Locate the cell with the specified text and output its [X, Y] center coordinate. 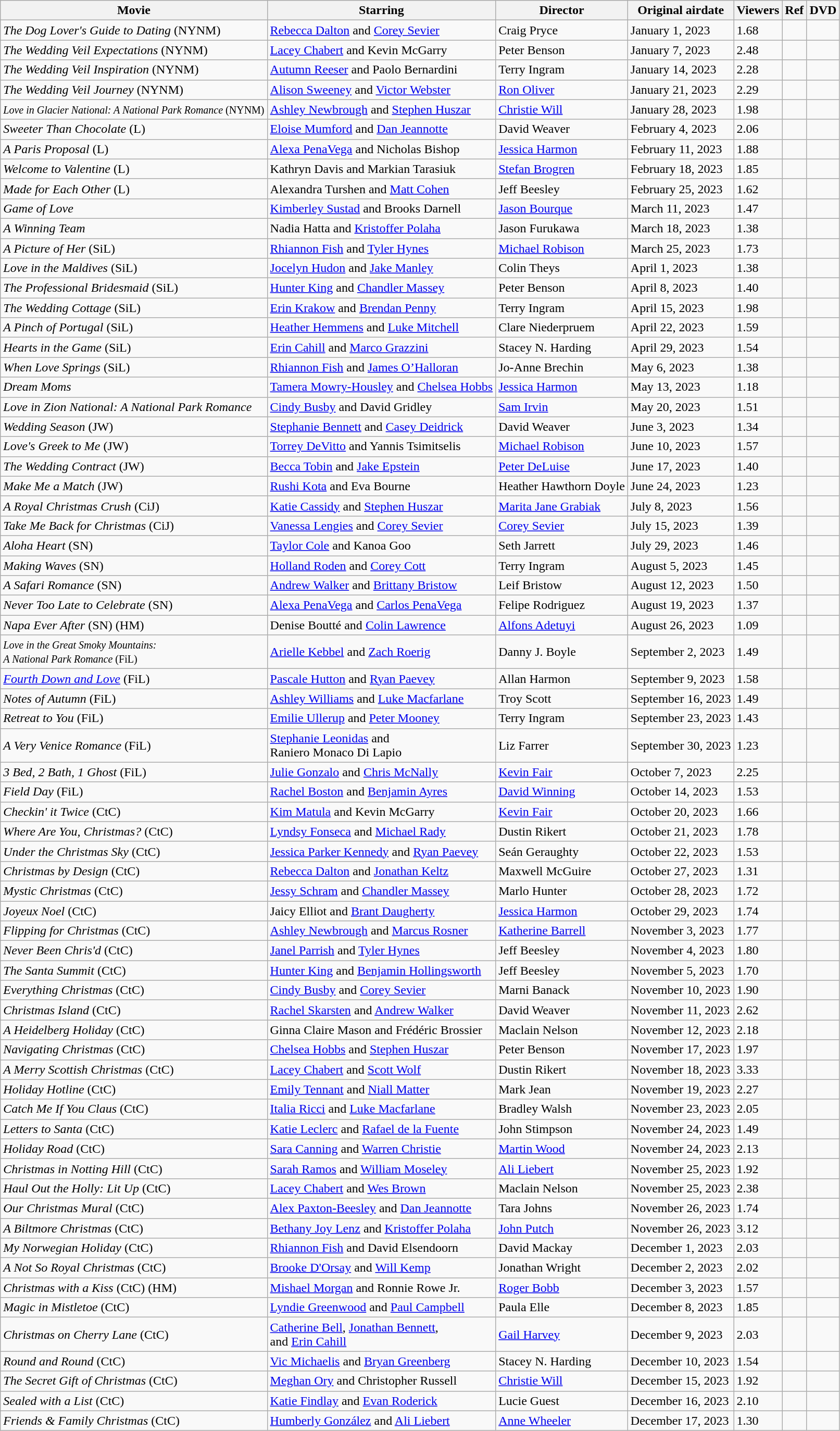
Meghan Ory and Christopher Russell [381, 1381]
June 3, 2023 [681, 427]
August 5, 2023 [681, 565]
Julie Gonzalo and Chris McNally [381, 772]
The Wedding Cottage (SiL) [134, 308]
May 20, 2023 [681, 407]
Kathryn Davis and Markian Tarasiuk [381, 169]
Rebecca Dalton and Jonathan Keltz [381, 871]
Heather Hawthorn Doyle [562, 486]
Director [562, 10]
Cindy Busby and David Gridley [381, 407]
Making Waves (SN) [134, 565]
My Norwegian Holiday (CtC) [134, 1248]
Game of Love [134, 208]
April 22, 2023 [681, 328]
May 13, 2023 [681, 387]
April 29, 2023 [681, 347]
3.33 [758, 1069]
Lacey Chabert and Scott Wolf [381, 1069]
Kimberley Sustad and Brooks Darnell [381, 208]
Under the Christmas Sky (CtC) [134, 851]
Holland Roden and Corey Cott [381, 565]
Tamera Mowry-Housley and Chelsea Hobbs [381, 387]
The Professional Bridesmaid (SiL) [134, 288]
Alexa PenaVega and Nicholas Bishop [381, 149]
September 2, 2023 [681, 652]
1.70 [758, 970]
1.73 [758, 248]
Marita Jane Grabiak [562, 506]
1.37 [758, 605]
Lacey Chabert and Wes Brown [381, 1188]
1.80 [758, 951]
A Very Venice Romance (FiL) [134, 745]
David Mackay [562, 1248]
Round and Round (CtC) [134, 1361]
Lucie Guest [562, 1401]
Liz Farrer [562, 745]
A Royal Christmas Crush (CiJ) [134, 506]
July 15, 2023 [681, 526]
1.46 [758, 545]
Marlo Hunter [562, 891]
1.97 [758, 1050]
Janel Parrish and Tyler Hynes [381, 951]
Bradley Walsh [562, 1109]
When Love Springs (SiL) [134, 367]
Fourth Down and Love (FiL) [134, 679]
2.13 [758, 1149]
November 5, 2023 [681, 970]
September 23, 2023 [681, 718]
Katie Leclerc and Rafael de la Fuente [381, 1129]
Christmas in Notting Hill (CtC) [134, 1168]
Magic in Mistletoe (CtC) [134, 1308]
1.68 [758, 30]
September 30, 2023 [681, 745]
Peter DeLuise [562, 466]
November 18, 2023 [681, 1069]
David Winning [562, 792]
Our Christmas Mural (CtC) [134, 1208]
December 16, 2023 [681, 1401]
Notes of Autumn (FiL) [134, 699]
Original airdate [681, 10]
Emily Tennant and Niall Matter [381, 1089]
Jason Furukawa [562, 228]
1.34 [758, 427]
Rachel Boston and Benjamin Ayres [381, 792]
Clare Niederpruem [562, 328]
3.12 [758, 1228]
1.45 [758, 565]
Ashley Newbrough and Stephen Huszar [381, 109]
1.58 [758, 679]
March 25, 2023 [681, 248]
Mark Jean [562, 1089]
2.02 [758, 1268]
1.50 [758, 586]
Navigating Christmas (CtC) [134, 1050]
Nadia Hatta and Kristoffer Polaha [381, 228]
The Wedding Veil Journey (NYNM) [134, 90]
Vic Michaelis and Bryan Greenberg [381, 1361]
Mystic Christmas (CtC) [134, 891]
Sam Irvin [562, 407]
Christmas Island (CtC) [134, 1010]
Arielle Kebbel and Zach Roerig [381, 652]
April 8, 2023 [681, 288]
Everything Christmas (CtC) [134, 990]
Andrew Walker and Brittany Bristow [381, 586]
Craig Pryce [562, 30]
Heather Hemmens and Luke Mitchell [381, 328]
Wedding Season (JW) [134, 427]
Colin Theys [562, 268]
2.29 [758, 90]
Jaicy Elliot and Brant Daugherty [381, 911]
Kim Matula and Kevin McGarry [381, 812]
2.48 [758, 50]
February 11, 2023 [681, 149]
Emilie Ullerup and Peter Mooney [381, 718]
The Dog Lover's Guide to Dating (NYNM) [134, 30]
A Pinch of Portugal (SiL) [134, 328]
Sweeter Than Chocolate (L) [134, 129]
Mishael Morgan and Ronnie Rowe Jr. [381, 1288]
2.38 [758, 1188]
1.56 [758, 506]
January 21, 2023 [681, 90]
Holiday Road (CtC) [134, 1149]
2.10 [758, 1401]
Seth Jarrett [562, 545]
Love's Greek to Me (JW) [134, 446]
Gail Harvey [562, 1335]
February 25, 2023 [681, 189]
Napa Ever After (SN) (HM) [134, 625]
Retreat to You (FiL) [134, 718]
The Santa Summit (CtC) [134, 970]
Never Been Chris'd (CtC) [134, 951]
Ali Liebert [562, 1168]
May 6, 2023 [681, 367]
Humberly González and Ali Liebert [381, 1421]
Jason Bourque [562, 208]
Ashley Newbrough and Marcus Rosner [381, 931]
Katherine Barrell [562, 931]
Friends & Family Christmas (CtC) [134, 1421]
Flipping for Christmas (CtC) [134, 931]
Felipe Rodriguez [562, 605]
Hearts in the Game (SiL) [134, 347]
Take Me Back for Christmas (CiJ) [134, 526]
Vanessa Lengies and Corey Sevier [381, 526]
A Biltmore Christmas (CtC) [134, 1228]
November 11, 2023 [681, 1010]
2.28 [758, 70]
December 3, 2023 [681, 1288]
September 16, 2023 [681, 699]
1.09 [758, 625]
Haul Out the Holly: Lit Up (CtC) [134, 1188]
Rebecca Dalton and Corey Sevier [381, 30]
A Merry Scottish Christmas (CtC) [134, 1069]
John Putch [562, 1228]
Aloha Heart (SN) [134, 545]
Welcome to Valentine (L) [134, 169]
Letters to Santa (CtC) [134, 1129]
July 8, 2023 [681, 506]
July 29, 2023 [681, 545]
Dream Moms [134, 387]
February 4, 2023 [681, 129]
Sealed with a List (CtC) [134, 1401]
Rhiannon Fish and James O’Halloran [381, 367]
November 17, 2023 [681, 1050]
1.18 [758, 387]
Stephanie Leonidas and Raniero Monaco Di Lapio [381, 745]
A Not So Royal Christmas (CtC) [134, 1268]
1.43 [758, 718]
Love in Glacier National: A National Park Romance (NYNM) [134, 109]
Alexandra Turshen and Matt Cohen [381, 189]
1.88 [758, 149]
Katie Cassidy and Stephen Huszar [381, 506]
June 10, 2023 [681, 446]
2.05 [758, 1109]
Leif Bristow [562, 586]
November 23, 2023 [681, 1109]
1.31 [758, 871]
Marni Banack [562, 990]
The Secret Gift of Christmas (CtC) [134, 1381]
October 29, 2023 [681, 911]
Ashley Williams and Luke Macfarlane [381, 699]
DVD [823, 10]
1.90 [758, 990]
Ron Oliver [562, 90]
2.25 [758, 772]
Field Day (FiL) [134, 792]
Catch Me If You Claus (CtC) [134, 1109]
Rhiannon Fish and David Elsendoorn [381, 1248]
1.72 [758, 891]
Sarah Ramos and William Moseley [381, 1168]
Movie [134, 10]
Taylor Cole and Kanoa Goo [381, 545]
Where Are You, Christmas? (CtC) [134, 831]
December 10, 2023 [681, 1361]
Lyndsy Fonseca and Michael Rady [381, 831]
Becca Tobin and Jake Epstein [381, 466]
December 2, 2023 [681, 1268]
Lacey Chabert and Kevin McGarry [381, 50]
April 15, 2023 [681, 308]
June 17, 2023 [681, 466]
1.39 [758, 526]
1.62 [758, 189]
Troy Scott [562, 699]
1.47 [758, 208]
Rushi Kota and Eva Bourne [381, 486]
Jocelyn Hudon and Jake Manley [381, 268]
The Wedding Contract (JW) [134, 466]
Corey Sevier [562, 526]
Love in the Maldives (SiL) [134, 268]
Ginna Claire Mason and Frédéric Brossier [381, 1030]
2.27 [758, 1089]
A Picture of Her (SiL) [134, 248]
January 1, 2023 [681, 30]
A Paris Proposal (L) [134, 149]
Jessica Parker Kennedy and Ryan Paevey [381, 851]
Katie Findlay and Evan Roderick [381, 1401]
Chelsea Hobbs and Stephen Huszar [381, 1050]
Danny J. Boyle [562, 652]
December 8, 2023 [681, 1308]
November 4, 2023 [681, 951]
Jonathan Wright [562, 1268]
November 10, 2023 [681, 990]
Never Too Late to Celebrate (SN) [134, 605]
Hunter King and Benjamin Hollingsworth [381, 970]
March 18, 2023 [681, 228]
Sara Canning and Warren Christie [381, 1149]
August 26, 2023 [681, 625]
Jessy Schram and Chandler Massey [381, 891]
Alfons Adetuyi [562, 625]
Tara Johns [562, 1208]
Bethany Joy Lenz and Kristoffer Polaha [381, 1228]
Make Me a Match (JW) [134, 486]
Christmas with a Kiss (CtC) (HM) [134, 1288]
December 15, 2023 [681, 1381]
Denise Boutté and Colin Lawrence [381, 625]
Stefan Brogren [562, 169]
October 27, 2023 [681, 871]
Autumn Reeser and Paolo Bernardini [381, 70]
December 17, 2023 [681, 1421]
April 1, 2023 [681, 268]
1.66 [758, 812]
Love in the Great Smoky Mountains: A National Park Romance (FiL) [134, 652]
Lyndie Greenwood and Paul Campbell [381, 1308]
October 20, 2023 [681, 812]
Made for Each Other (L) [134, 189]
December 9, 2023 [681, 1335]
August 19, 2023 [681, 605]
1.30 [758, 1421]
June 24, 2023 [681, 486]
Rhiannon Fish and Tyler Hynes [381, 248]
August 12, 2023 [681, 586]
October 14, 2023 [681, 792]
Maxwell McGuire [562, 871]
Christmas by Design (CtC) [134, 871]
Paula Elle [562, 1308]
Erin Krakow and Brendan Penny [381, 308]
Pascale Hutton and Ryan Paevey [381, 679]
October 21, 2023 [681, 831]
2.18 [758, 1030]
The Wedding Veil Inspiration (NYNM) [134, 70]
A Safari Romance (SN) [134, 586]
November 19, 2023 [681, 1089]
Alison Sweeney and Victor Webster [381, 90]
Cindy Busby and Corey Sevier [381, 990]
October 7, 2023 [681, 772]
Martin Wood [562, 1149]
Hunter King and Chandler Massey [381, 288]
Holiday Hotline (CtC) [134, 1089]
Roger Bobb [562, 1288]
Viewers [758, 10]
Ref [795, 10]
Stephanie Bennett and Casey Deidrick [381, 427]
January 14, 2023 [681, 70]
October 22, 2023 [681, 851]
November 12, 2023 [681, 1030]
1.51 [758, 407]
Torrey DeVitto and Yannis Tsimitselis [381, 446]
Alexa PenaVega and Carlos PenaVega [381, 605]
November 3, 2023 [681, 931]
December 1, 2023 [681, 1248]
Catherine Bell, Jonathan Bennett, and Erin Cahill [381, 1335]
January 28, 2023 [681, 109]
3 Bed, 2 Bath, 1 Ghost (FiL) [134, 772]
A Winning Team [134, 228]
Jo-Anne Brechin [562, 367]
March 11, 2023 [681, 208]
September 9, 2023 [681, 679]
The Wedding Veil Expectations (NYNM) [134, 50]
October 28, 2023 [681, 891]
Christmas on Cherry Lane (CtC) [134, 1335]
John Stimpson [562, 1129]
1.77 [758, 931]
A Heidelberg Holiday (CtC) [134, 1030]
Love in Zion National: A National Park Romance [134, 407]
1.59 [758, 328]
Anne Wheeler [562, 1421]
Allan Harmon [562, 679]
Seán Geraughty [562, 851]
Eloise Mumford and Dan Jeannotte [381, 129]
Brooke D'Orsay and Will Kemp [381, 1268]
January 7, 2023 [681, 50]
Rachel Skarsten and Andrew Walker [381, 1010]
Italia Ricci and Luke Macfarlane [381, 1109]
2.06 [758, 129]
February 18, 2023 [681, 169]
Alex Paxton-Beesley and Dan Jeannotte [381, 1208]
Erin Cahill and Marco Grazzini [381, 347]
Starring [381, 10]
Joyeux Noel (CtC) [134, 911]
1.78 [758, 831]
2.62 [758, 1010]
Checkin' it Twice (CtC) [134, 812]
